Find where the given text appears and provide that cell's center as [X, Y] coordinate. 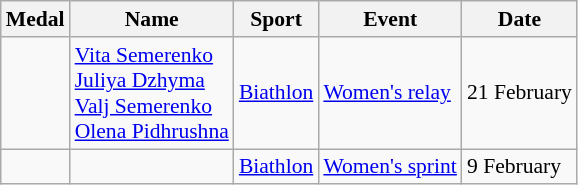
9 February [520, 167]
Name [152, 19]
Event [390, 19]
Date [520, 19]
Sport [276, 19]
Vita SemerenkoJuliya DzhymaValj SemerenkoOlena Pidhrushna [152, 93]
21 February [520, 93]
Women's sprint [390, 167]
Women's relay [390, 93]
Medal [36, 19]
